Locate the cell with the specified text and output its (X, Y) center coordinate. 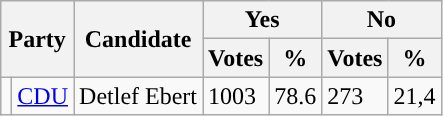
CDU (43, 96)
78.6 (296, 96)
21,4 (414, 96)
Party (38, 39)
Detlef Ebert (138, 96)
No (382, 20)
273 (355, 96)
Candidate (138, 39)
Yes (262, 20)
1003 (236, 96)
